Capture the cell that displays the provided text and extract its [X, Y] central coordinate. 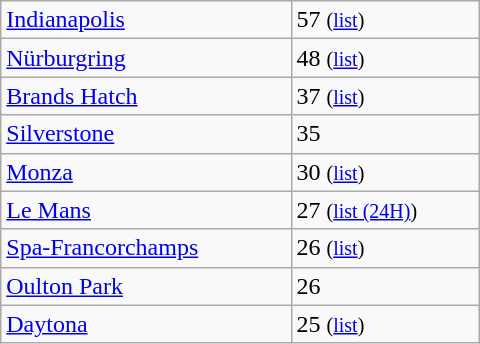
37 (list) [385, 96]
Silverstone [146, 134]
Nürburgring [146, 58]
57 (list) [385, 20]
Spa-Francorchamps [146, 248]
26 (list) [385, 248]
25 (list) [385, 324]
26 [385, 286]
Le Mans [146, 210]
35 [385, 134]
Monza [146, 172]
Brands Hatch [146, 96]
27 (list (24H)) [385, 210]
Daytona [146, 324]
30 (list) [385, 172]
48 (list) [385, 58]
Indianapolis [146, 20]
Oulton Park [146, 286]
